Output the [X, Y] coordinate of the center of the cell containing the given text.  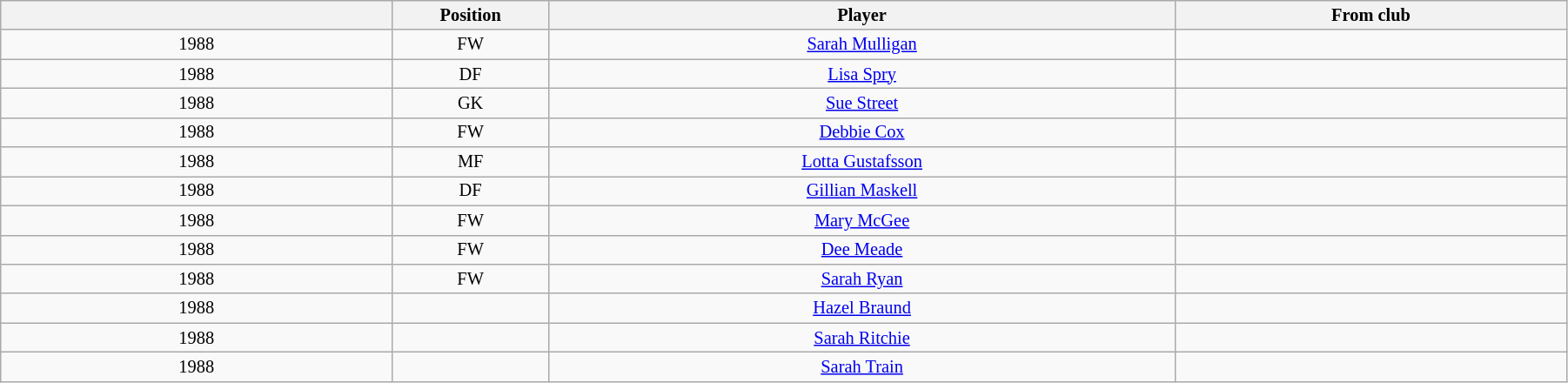
Gillian Maskell [862, 191]
From club [1371, 15]
Dee Meade [862, 250]
Sarah Ritchie [862, 338]
Sue Street [862, 103]
Mary McGee [862, 220]
Lisa Spry [862, 74]
MF [471, 162]
Debbie Cox [862, 132]
Lotta Gustafsson [862, 162]
Sarah Mulligan [862, 44]
GK [471, 103]
Position [471, 15]
Player [862, 15]
Sarah Ryan [862, 279]
Sarah Train [862, 366]
Hazel Braund [862, 308]
